Detect which cell encompasses the target text, then output its (X, Y) center coordinate. 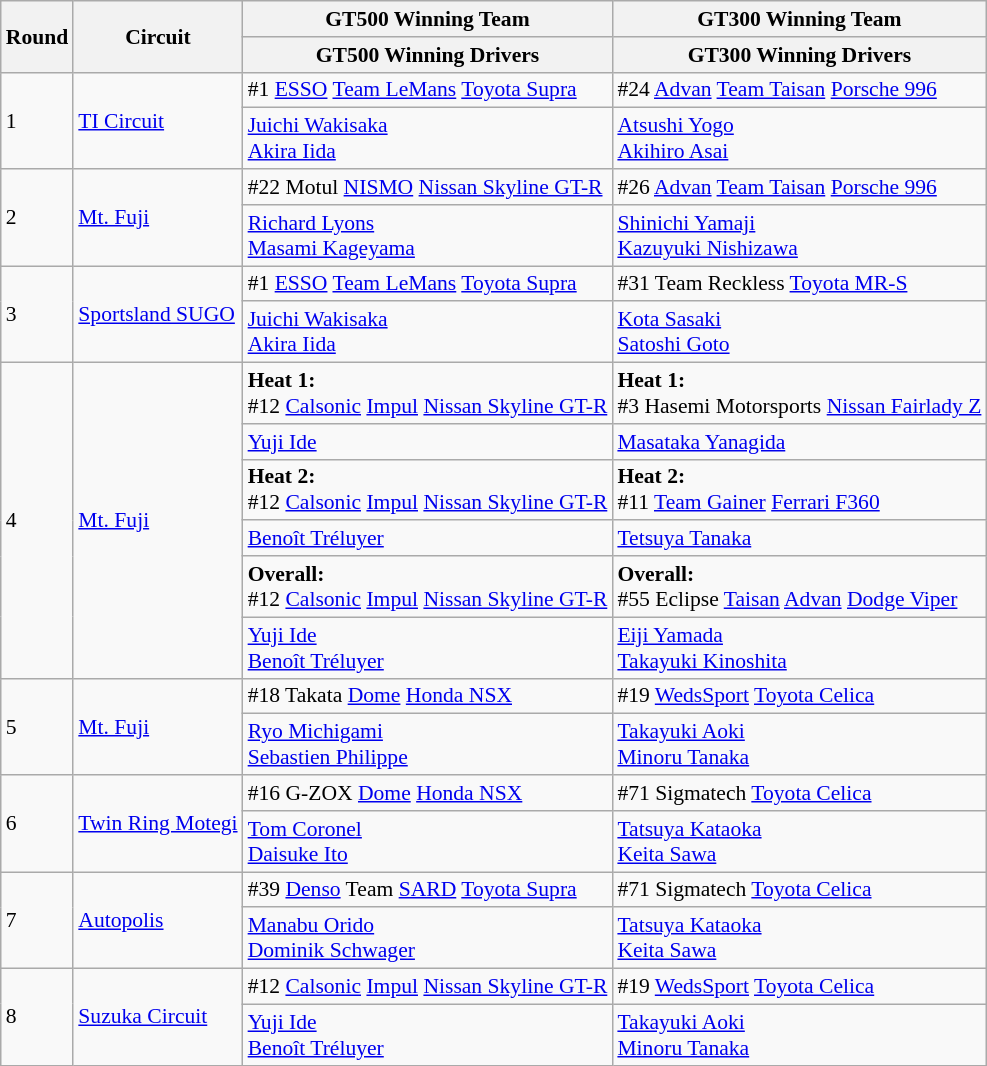
Overall:#55 Eclipse Taisan Advan Dodge Viper (799, 586)
Kota Sasaki Satoshi Goto (799, 332)
Circuit (158, 36)
Heat 1:#12 Calsonic Impul Nissan Skyline GT-R (428, 394)
Richard Lyons Masami Kageyama (428, 236)
Tom Coronel Daisuke Ito (428, 842)
TI Circuit (158, 120)
Overall:#12 Calsonic Impul Nissan Skyline GT-R (428, 586)
2 (38, 218)
5 (38, 726)
Round (38, 36)
Benoît Tréluyer (428, 539)
Heat 1:#3 Hasemi Motorsports Nissan Fairlady Z (799, 394)
3 (38, 314)
#22 Motul NISMO Nissan Skyline GT-R (428, 187)
Manabu Orido Dominik Schwager (428, 938)
Yuji Ide (428, 442)
#16 G-ZOX Dome Honda NSX (428, 793)
Tetsuya Tanaka (799, 539)
Suzuka Circuit (158, 1018)
6 (38, 824)
GT300 Winning Drivers (799, 55)
#12 Calsonic Impul Nissan Skyline GT-R (428, 987)
Heat 2:#11 Team Gainer Ferrari F360 (799, 490)
GT500 Winning Team (428, 19)
Heat 2:#12 Calsonic Impul Nissan Skyline GT-R (428, 490)
#24 Advan Team Taisan Porsche 996 (799, 90)
Autopolis (158, 920)
GT500 Winning Drivers (428, 55)
#18 Takata Dome Honda NSX (428, 696)
1 (38, 120)
#31 Team Reckless Toyota MR-S (799, 284)
#39 Denso Team SARD Toyota Supra (428, 890)
Atsushi Yogo Akihiro Asai (799, 138)
#26 Advan Team Taisan Porsche 996 (799, 187)
Masataka Yanagida (799, 442)
7 (38, 920)
Shinichi Yamaji Kazuyuki Nishizawa (799, 236)
Twin Ring Motegi (158, 824)
Ryo Michigami Sebastien Philippe (428, 744)
Sportsland SUGO (158, 314)
8 (38, 1018)
Eiji Yamada Takayuki Kinoshita (799, 648)
4 (38, 521)
GT300 Winning Team (799, 19)
